Locate the cell with the specified text and output its [x, y] center coordinate. 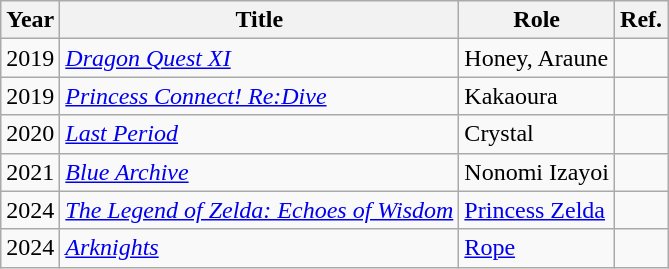
Crystal [537, 134]
Princess Zelda [537, 210]
Last Period [260, 134]
Arknights [260, 248]
Blue Archive [260, 172]
Nonomi Izayoi [537, 172]
Ref. [642, 20]
2020 [30, 134]
Role [537, 20]
Rope [537, 248]
Dragon Quest XI [260, 58]
Year [30, 20]
Kakaoura [537, 96]
Princess Connect! Re:Dive [260, 96]
The Legend of Zelda: Echoes of Wisdom [260, 210]
2021 [30, 172]
Honey, Araune [537, 58]
Title [260, 20]
